Return the [x, y] coordinate for the center point of the cell that contains the specified text.  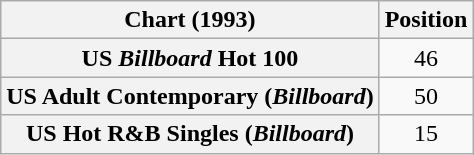
15 [426, 134]
46 [426, 58]
50 [426, 96]
Position [426, 20]
US Adult Contemporary (Billboard) [190, 96]
Chart (1993) [190, 20]
US Billboard Hot 100 [190, 58]
US Hot R&B Singles (Billboard) [190, 134]
